Determine the (X, Y) coordinate at the center of the cell enclosing the given text.  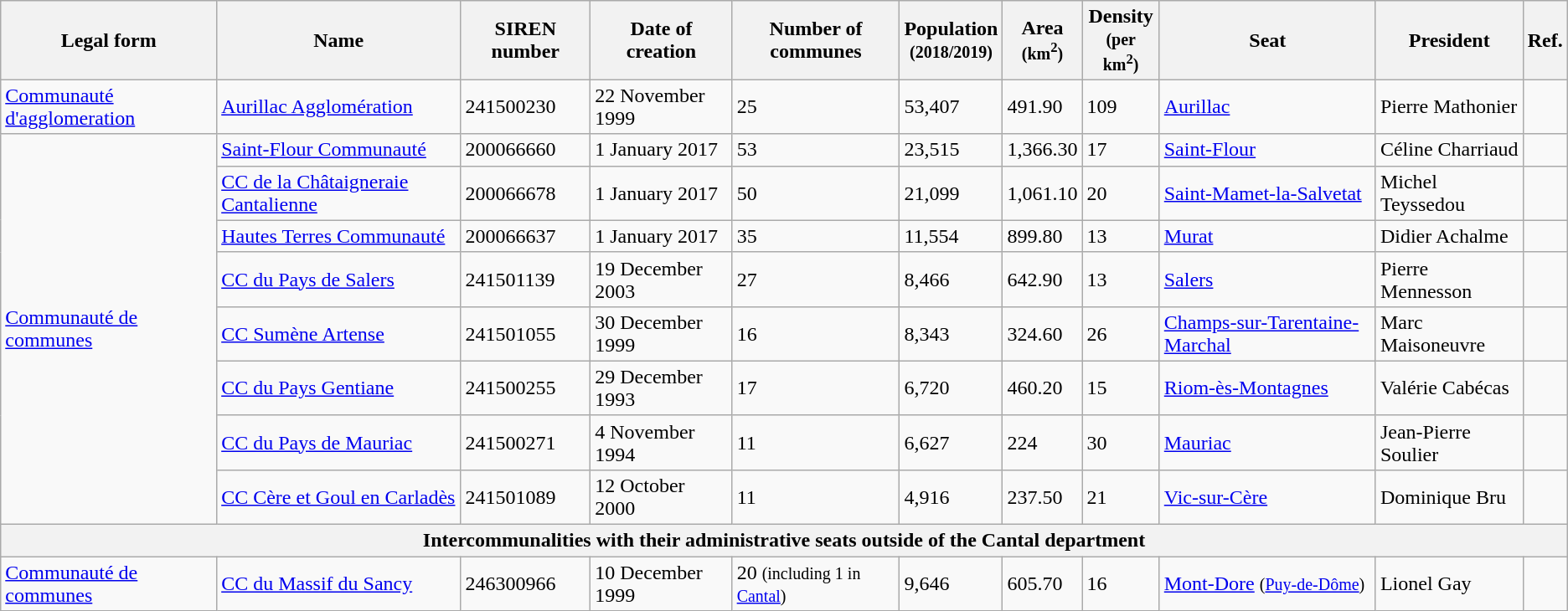
Lionel Gay (1449, 584)
Céline Charriaud (1449, 150)
Dominique Bru (1449, 497)
Ref. (1545, 40)
642.90 (1042, 280)
Saint-Mamet-la-Salvetat (1267, 193)
Communauté d'agglomeration (109, 107)
22 November 1999 (662, 107)
Intercommunalities with their administrative seats outside of the Cantal department (784, 541)
Name (338, 40)
Murat (1267, 236)
6,720 (952, 388)
4 November 1994 (662, 442)
CC de la Châtaigneraie Cantalienne (338, 193)
200066637 (526, 236)
200066678 (526, 193)
30 December 1999 (662, 333)
CC du Pays de Mauriac (338, 442)
241500255 (526, 388)
241501139 (526, 280)
Didier Achalme (1449, 236)
35 (816, 236)
Saint-Flour (1267, 150)
460.20 (1042, 388)
30 (1121, 442)
200066660 (526, 150)
27 (816, 280)
53 (816, 150)
241501055 (526, 333)
Mauriac (1267, 442)
Density(per km2) (1121, 40)
Area(km2) (1042, 40)
Population(2018/2019) (952, 40)
CC du Massif du Sancy (338, 584)
8,343 (952, 333)
12 October 2000 (662, 497)
241500271 (526, 442)
10 December 1999 (662, 584)
Mont-Dore (Puy-de-Dôme) (1267, 584)
21 (1121, 497)
CC du Pays de Salers (338, 280)
53,407 (952, 107)
19 December 2003 (662, 280)
Aurillac Agglomération (338, 107)
Number of communes (816, 40)
224 (1042, 442)
9,646 (952, 584)
CC Sumène Artense (338, 333)
237.50 (1042, 497)
241500230 (526, 107)
Legal form (109, 40)
29 December 1993 (662, 388)
1,061.10 (1042, 193)
Seat (1267, 40)
6,627 (952, 442)
899.80 (1042, 236)
Salers (1267, 280)
109 (1121, 107)
20 (1121, 193)
20 (including 1 in Cantal) (816, 584)
605.70 (1042, 584)
President (1449, 40)
246300966 (526, 584)
Valérie Cabécas (1449, 388)
Hautes Terres Communauté (338, 236)
CC Cère et Goul en Carladès (338, 497)
Jean-Pierre Soulier (1449, 442)
4,916 (952, 497)
1,366.30 (1042, 150)
Saint-Flour Communauté (338, 150)
25 (816, 107)
Marc Maisoneuvre (1449, 333)
Aurillac (1267, 107)
11,554 (952, 236)
15 (1121, 388)
Michel Teyssedou (1449, 193)
491.90 (1042, 107)
241501089 (526, 497)
Pierre Mennesson (1449, 280)
Pierre Mathonier (1449, 107)
23,515 (952, 150)
Vic-sur-Cère (1267, 497)
50 (816, 193)
Riom-ès-Montagnes (1267, 388)
26 (1121, 333)
Date of creation (662, 40)
8,466 (952, 280)
SIREN number (526, 40)
21,099 (952, 193)
324.60 (1042, 333)
Champs-sur-Tarentaine-Marchal (1267, 333)
CC du Pays Gentiane (338, 388)
